Identify which cell holds the provided text, then report its [x, y] central coordinate. 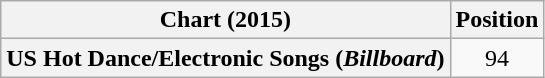
US Hot Dance/Electronic Songs (Billboard) [226, 58]
94 [497, 58]
Position [497, 20]
Chart (2015) [226, 20]
